Search for the cell housing the specified text and yield its (X, Y) center coordinate. 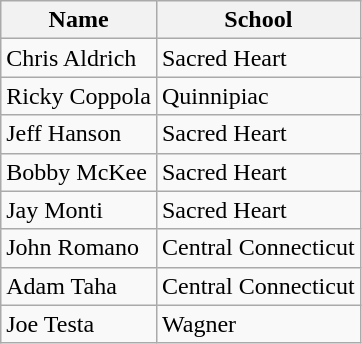
Jeff Hanson (79, 134)
Bobby McKee (79, 172)
Chris Aldrich (79, 58)
Quinnipiac (258, 96)
Jay Monti (79, 210)
Name (79, 20)
Joe Testa (79, 324)
Adam Taha (79, 286)
School (258, 20)
Wagner (258, 324)
John Romano (79, 248)
Ricky Coppola (79, 96)
